Extract the (x, y) coordinate from the center of the cell holding the provided text.  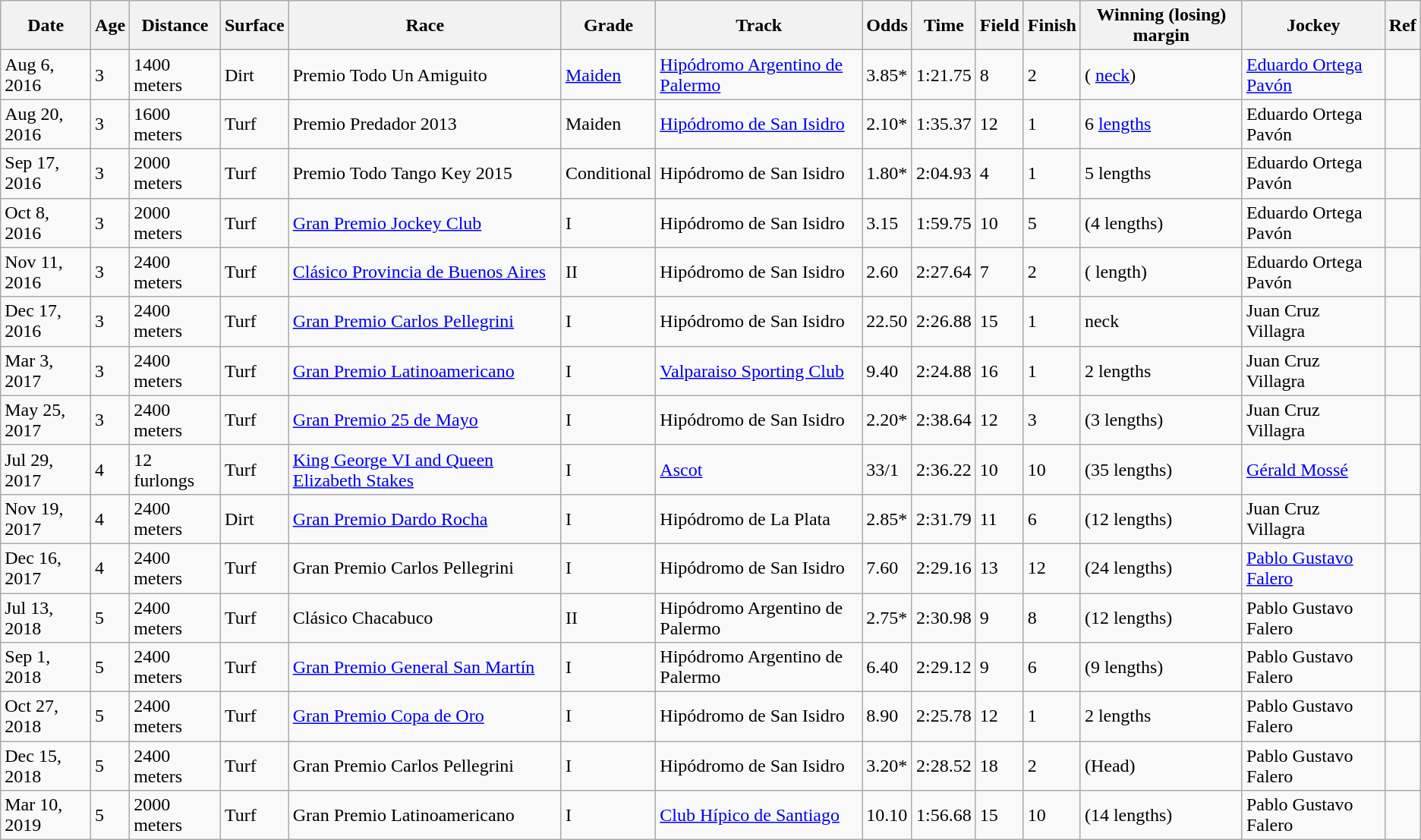
Odds (887, 26)
(24 lengths) (1161, 568)
1:21.75 (944, 74)
Nov 11, 2016 (46, 272)
1:56.68 (944, 815)
18 (999, 766)
12 furlongs (175, 469)
Finish (1052, 26)
1:35.37 (944, 124)
Jul 13, 2018 (46, 618)
(35 lengths) (1161, 469)
Grade (608, 26)
Age (111, 26)
Sep 17, 2016 (46, 173)
2.20* (887, 420)
2:26.88 (944, 322)
Time (944, 26)
Gérald Mossé (1313, 469)
Oct 8, 2016 (46, 223)
Valparaiso Sporting Club (759, 370)
7.60 (887, 568)
(Head) (1161, 766)
Dec 16, 2017 (46, 568)
Ascot (759, 469)
2:28.52 (944, 766)
Jockey (1313, 26)
Clásico Chacabuco (425, 618)
1600 meters (175, 124)
2:27.64 (944, 272)
Mar 10, 2019 (46, 815)
1400 meters (175, 74)
Club Hípico de Santiago (759, 815)
11 (999, 519)
2.85* (887, 519)
3.15 (887, 223)
Jul 29, 2017 (46, 469)
2:04.93 (944, 173)
2:30.98 (944, 618)
5 lengths (1161, 173)
Ref (1403, 26)
Premio Todo Tango Key 2015 (425, 173)
2:24.88 (944, 370)
Dec 17, 2016 (46, 322)
( neck) (1161, 74)
neck (1161, 322)
(9 lengths) (1161, 668)
Date (46, 26)
Oct 27, 2018 (46, 716)
Clásico Provincia de Buenos Aires (425, 272)
Dec 15, 2018 (46, 766)
Winning (losing) margin (1161, 26)
7 (999, 272)
Field (999, 26)
33/1 (887, 469)
Gran Premio Copa de Oro (425, 716)
Premio Predador 2013 (425, 124)
2:36.22 (944, 469)
2:31.79 (944, 519)
Surface (254, 26)
6.40 (887, 668)
16 (999, 370)
Aug 6, 2016 (46, 74)
Race (425, 26)
May 25, 2017 (46, 420)
Distance (175, 26)
Mar 3, 2017 (46, 370)
Aug 20, 2016 (46, 124)
8.90 (887, 716)
Sep 1, 2018 (46, 668)
(4 lengths) (1161, 223)
(3 lengths) (1161, 420)
10.10 (887, 815)
Gran Premio Jockey Club (425, 223)
3.20* (887, 766)
( length) (1161, 272)
2.10* (887, 124)
2:25.78 (944, 716)
2:38.64 (944, 420)
Conditional (608, 173)
9.40 (887, 370)
Premio Todo Un Amiguito (425, 74)
2:29.16 (944, 568)
2.75* (887, 618)
(14 lengths) (1161, 815)
King George VI and Queen Elizabeth Stakes (425, 469)
22.50 (887, 322)
Gran Premio Dardo Rocha (425, 519)
1.80* (887, 173)
Hipódromo de La Plata (759, 519)
1:59.75 (944, 223)
13 (999, 568)
3.85* (887, 74)
Track (759, 26)
Gran Premio General San Martín (425, 668)
6 lengths (1161, 124)
Gran Premio 25 de Mayo (425, 420)
2.60 (887, 272)
2:29.12 (944, 668)
Nov 19, 2017 (46, 519)
